Scan for the cell matching the given text and deliver its (X, Y) coordinate at center. 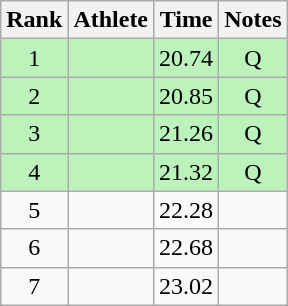
Rank (34, 20)
3 (34, 134)
Athlete (111, 20)
2 (34, 96)
5 (34, 210)
20.85 (186, 96)
21.26 (186, 134)
22.68 (186, 248)
Time (186, 20)
23.02 (186, 286)
Notes (253, 20)
21.32 (186, 172)
22.28 (186, 210)
4 (34, 172)
6 (34, 248)
1 (34, 58)
7 (34, 286)
20.74 (186, 58)
